Pinpoint the cell where the given text exists, returning its [X, Y] midpoint coordinate. 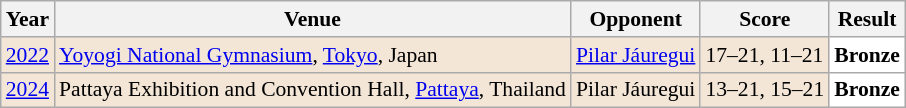
Result [867, 19]
2022 [28, 55]
Score [764, 19]
Yoyogi National Gymnasium, Tokyo, Japan [312, 55]
Pattaya Exhibition and Convention Hall, Pattaya, Thailand [312, 90]
2024 [28, 90]
17–21, 11–21 [764, 55]
Opponent [636, 19]
Venue [312, 19]
Year [28, 19]
13–21, 15–21 [764, 90]
